Pinpoint the cell where the given text exists, returning its [x, y] midpoint coordinate. 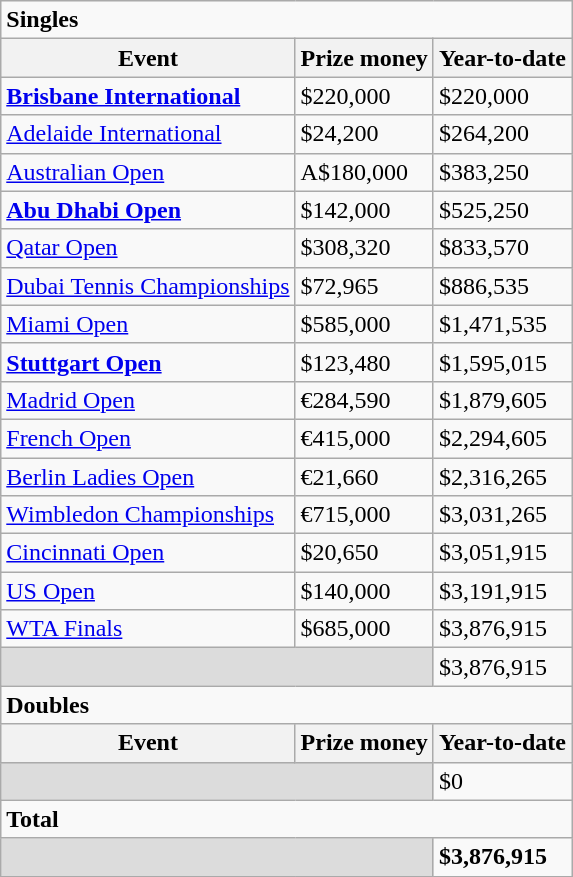
French Open [148, 438]
$886,535 [502, 286]
$685,000 [364, 629]
Adelaide International [148, 134]
$2,316,265 [502, 477]
$308,320 [364, 248]
$585,000 [364, 324]
$1,879,605 [502, 400]
€715,000 [364, 515]
$24,200 [364, 134]
$123,480 [364, 362]
Australian Open [148, 172]
$0 [502, 781]
$1,595,015 [502, 362]
€284,590 [364, 400]
$525,250 [502, 210]
$383,250 [502, 172]
$3,031,265 [502, 515]
Total [286, 819]
Dubai Tennis Championships [148, 286]
Brisbane International [148, 96]
$3,051,915 [502, 553]
Qatar Open [148, 248]
A$180,000 [364, 172]
US Open [148, 591]
$140,000 [364, 591]
WTA Finals [148, 629]
Miami Open [148, 324]
Stuttgart Open [148, 362]
Singles [286, 20]
Wimbledon Championships [148, 515]
Cincinnati Open [148, 553]
€415,000 [364, 438]
$1,471,535 [502, 324]
$3,191,915 [502, 591]
$20,650 [364, 553]
Berlin Ladies Open [148, 477]
Madrid Open [148, 400]
$833,570 [502, 248]
$142,000 [364, 210]
€21,660 [364, 477]
Abu Dhabi Open [148, 210]
$264,200 [502, 134]
$2,294,605 [502, 438]
$72,965 [364, 286]
Doubles [286, 705]
